Detect which cell encompasses the target text, then output its [x, y] center coordinate. 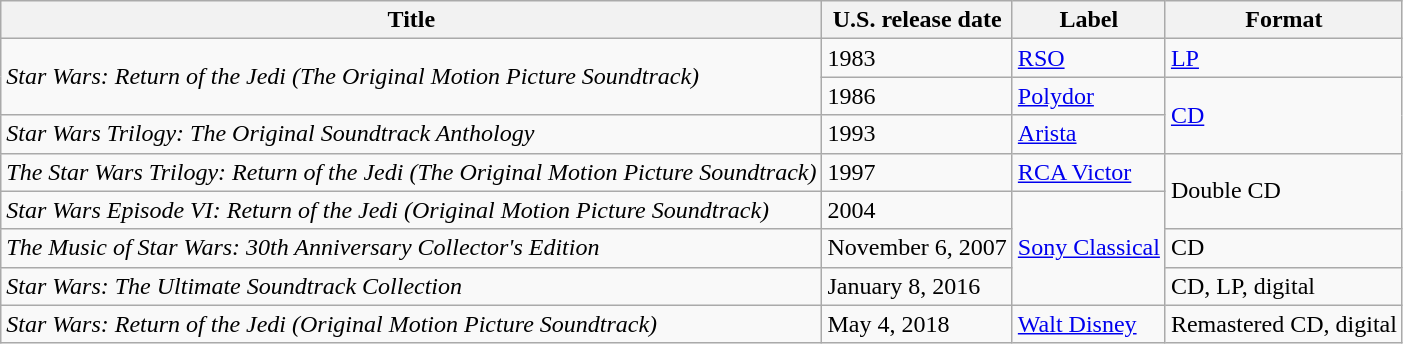
Walt Disney [1088, 324]
RSO [1088, 58]
Double CD [1284, 191]
1986 [917, 96]
Star Wars: The Ultimate Soundtrack Collection [412, 286]
January 8, 2016 [917, 286]
RCA Victor [1088, 172]
Remastered CD, digital [1284, 324]
1997 [917, 172]
Star Wars Episode VI: Return of the Jedi (Original Motion Picture Soundtrack) [412, 210]
LP [1284, 58]
2004 [917, 210]
1983 [917, 58]
Star Wars Trilogy: The Original Soundtrack Anthology [412, 134]
The Music of Star Wars: 30th Anniversary Collector's Edition [412, 248]
Sony Classical [1088, 248]
Star Wars: Return of the Jedi (The Original Motion Picture Soundtrack) [412, 77]
U.S. release date [917, 20]
Title [412, 20]
1993 [917, 134]
Polydor [1088, 96]
Star Wars: Return of the Jedi (Original Motion Picture Soundtrack) [412, 324]
May 4, 2018 [917, 324]
The Star Wars Trilogy: Return of the Jedi (The Original Motion Picture Soundtrack) [412, 172]
CD, LP, digital [1284, 286]
Format [1284, 20]
November 6, 2007 [917, 248]
Label [1088, 20]
Arista [1088, 134]
